Determine the (x, y) coordinate at the center of the cell enclosing the given text.  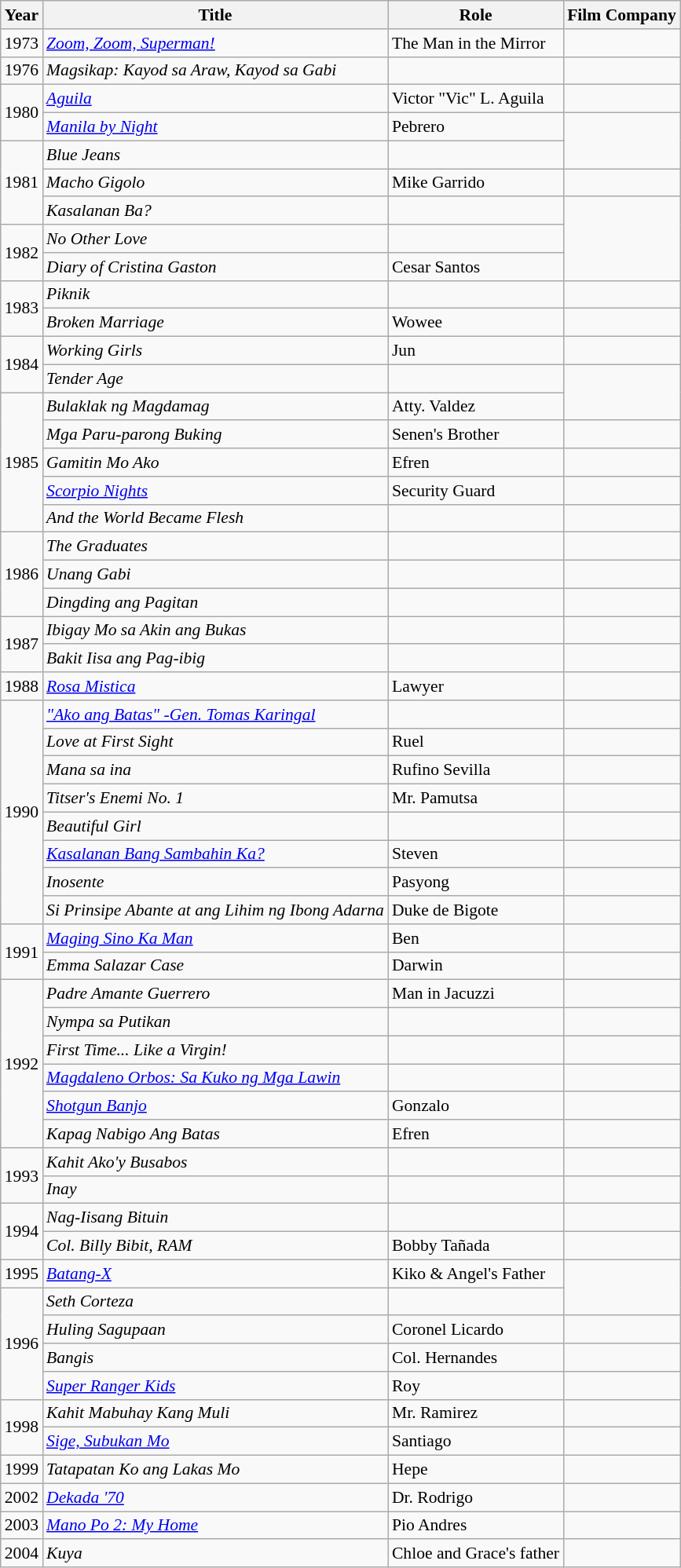
1998 (22, 1427)
Tender Age (215, 378)
Rosa Mistica (215, 686)
Kapag Nabigo Ang Batas (215, 1134)
Bangis (215, 1358)
Zoom, Zoom, Superman! (215, 43)
1994 (22, 1231)
Security Guard (476, 491)
1993 (22, 1176)
Santiago (476, 1442)
Emma Salazar Case (215, 966)
Kasalanan Ba? (215, 211)
1980 (22, 113)
Senen's Brother (476, 435)
Aguila (215, 99)
1988 (22, 686)
Bakit Iisa ang Pag-ibig (215, 659)
Nympa sa Putikan (215, 1022)
Seth Corteza (215, 1302)
Chloe and Grace's father (476, 1554)
Magsikap: Kayod sa Araw, Kayod sa Gabi (215, 71)
Ruel (476, 742)
Super Ranger Kids (215, 1386)
Broken Marriage (215, 323)
Col. Billy Bibit, RAM (215, 1246)
Scorpio Nights (215, 491)
1987 (22, 644)
Cesar Santos (476, 267)
2003 (22, 1526)
Macho Gigolo (215, 183)
Mr. Ramirez (476, 1413)
Title (215, 15)
Bobby Tañada (476, 1246)
1981 (22, 182)
1992 (22, 1064)
Steven (476, 854)
Hepe (476, 1470)
1973 (22, 43)
Shotgun Banjo (215, 1106)
Darwin (476, 966)
Batang-X (215, 1274)
Magdaleno Orbos: Sa Kuko ng Mga Lawin (215, 1078)
Maging Sino Ka Man (215, 938)
Pebrero (476, 127)
Diary of Cristina Gaston (215, 267)
1983 (22, 308)
The Graduates (215, 546)
Gonzalo (476, 1106)
Atty. Valdez (476, 407)
Manila by Night (215, 127)
Dekada '70 (215, 1497)
Inosente (215, 883)
Kahit Ako'y Busabos (215, 1162)
1982 (22, 253)
And the World Became Flesh (215, 518)
Working Girls (215, 351)
1985 (22, 462)
Pasyong (476, 883)
1999 (22, 1470)
Mana sa ina (215, 770)
Love at First Sight (215, 742)
1990 (22, 812)
Film Company (622, 15)
Mr. Pamutsa (476, 799)
Piknik (215, 294)
Mga Paru-parong Buking (215, 435)
Si Prinsipe Abante at ang Lihim ng Ibong Adarna (215, 910)
Dingding ang Pagitan (215, 602)
No Other Love (215, 239)
Lawyer (476, 686)
Pio Andres (476, 1526)
Kasalanan Bang Sambahin Ka? (215, 854)
Man in Jacuzzi (476, 994)
Role (476, 15)
Huling Sagupaan (215, 1330)
2004 (22, 1554)
Dr. Rodrigo (476, 1497)
Sige, Subukan Mo (215, 1442)
Wowee (476, 323)
1984 (22, 364)
Kuya (215, 1554)
Titser's Enemi No. 1 (215, 799)
Unang Gabi (215, 575)
Col. Hernandes (476, 1358)
Roy (476, 1386)
Jun (476, 351)
Victor "Vic" L. Aguila (476, 99)
Nag-Iisang Bituin (215, 1218)
Beautiful Girl (215, 826)
Tatapatan Ko ang Lakas Mo (215, 1470)
1986 (22, 575)
Inay (215, 1190)
Bulaklak ng Magdamag (215, 407)
Padre Amante Guerrero (215, 994)
Ben (476, 938)
Year (22, 15)
Coronel Licardo (476, 1330)
1991 (22, 952)
First Time... Like a Virgin! (215, 1050)
Kiko & Angel's Father (476, 1274)
Mike Garrido (476, 183)
1996 (22, 1343)
Ibigay Mo sa Akin ang Bukas (215, 630)
1976 (22, 71)
Duke de Bigote (476, 910)
Blue Jeans (215, 155)
Gamitin Mo Ako (215, 462)
2002 (22, 1497)
Rufino Sevilla (476, 770)
"Ako ang Batas" -Gen. Tomas Karingal (215, 715)
1995 (22, 1274)
The Man in the Mirror (476, 43)
Kahit Mabuhay Kang Muli (215, 1413)
Mano Po 2: My Home (215, 1526)
